Output the [X, Y] coordinate of the center of the cell containing the given text.  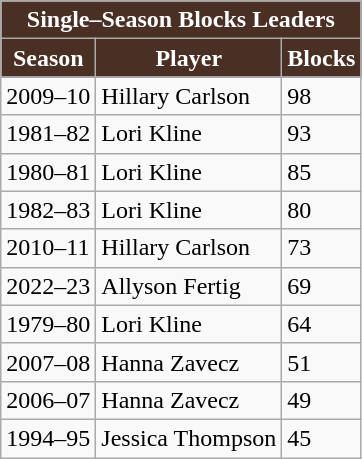
Allyson Fertig [189, 286]
64 [322, 324]
2022–23 [48, 286]
Single–Season Blocks Leaders [181, 20]
Player [189, 58]
69 [322, 286]
Season [48, 58]
Jessica Thompson [189, 438]
45 [322, 438]
2009–10 [48, 96]
73 [322, 248]
1994–95 [48, 438]
2006–07 [48, 400]
1981–82 [48, 134]
93 [322, 134]
1982–83 [48, 210]
Blocks [322, 58]
2010–11 [48, 248]
49 [322, 400]
1980–81 [48, 172]
1979–80 [48, 324]
98 [322, 96]
85 [322, 172]
2007–08 [48, 362]
51 [322, 362]
80 [322, 210]
